Capture the cell that displays the provided text and extract its [x, y] central coordinate. 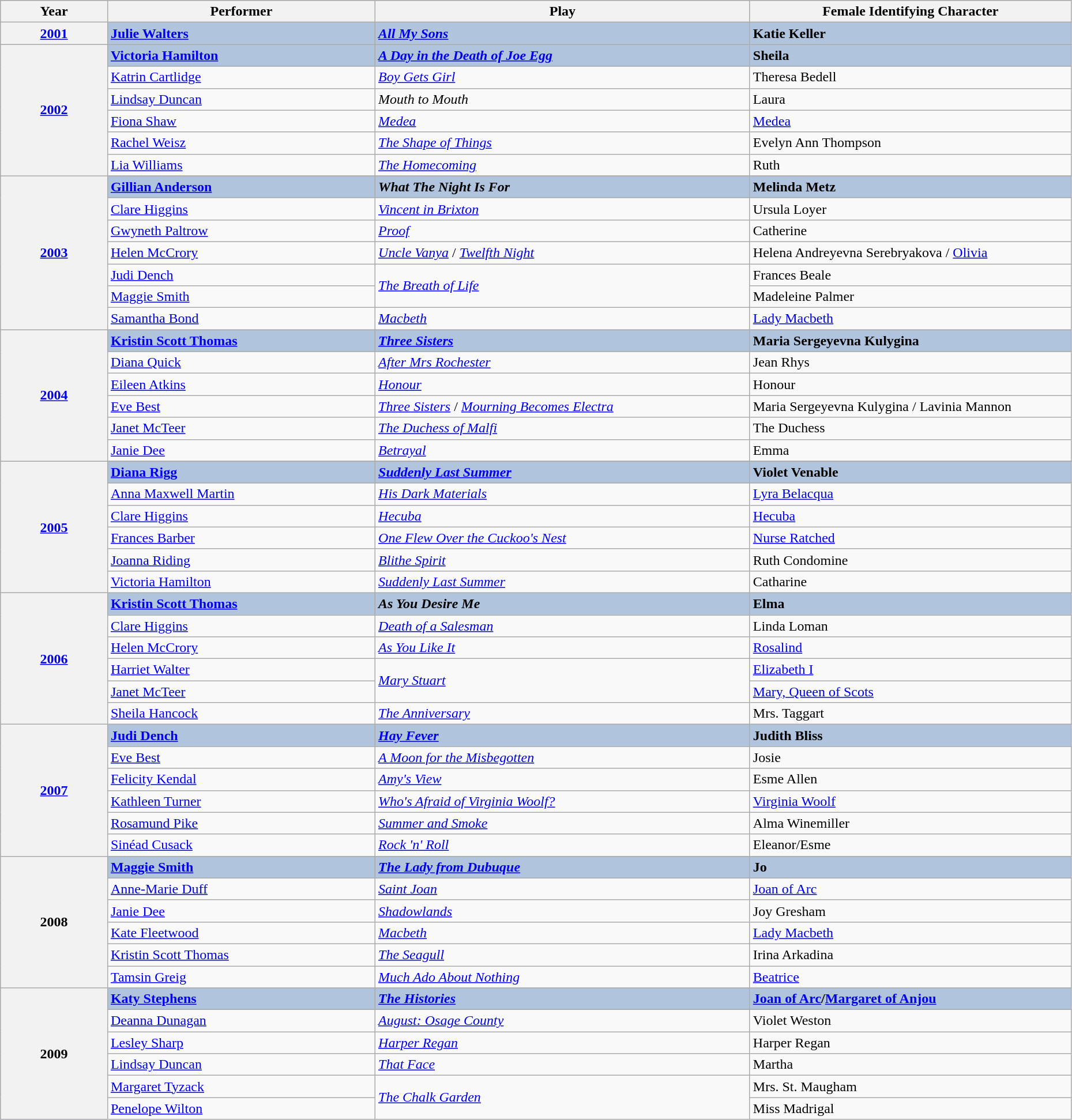
Anne-Marie Duff [241, 889]
Betrayal [563, 450]
Helena Andreyevna Serebryakova / Olivia [910, 252]
The Duchess [910, 428]
Harriet Walter [241, 670]
Esme Allen [910, 779]
Diana Rigg [241, 472]
The Chalk Garden [563, 1098]
Lyra Belacqua [910, 494]
2001 [54, 33]
Penelope Wilton [241, 1108]
Sinéad Cusack [241, 845]
Uncle Vanya / Twelfth Night [563, 252]
Much Ado About Nothing [563, 977]
Jo [910, 867]
Tamsin Greig [241, 977]
Martha [910, 1065]
Mrs. Taggart [910, 714]
Eleanor/Esme [910, 845]
A Day in the Death of Joe Egg [563, 55]
Anna Maxwell Martin [241, 494]
August: Osage County [563, 1021]
Margaret Tyzack [241, 1087]
The Shape of Things [563, 143]
Joanna Riding [241, 560]
Gwyneth Paltrow [241, 231]
Virginia Woolf [910, 801]
Three Sisters [563, 341]
Joan of Arc [910, 889]
The Histories [563, 999]
Julie Walters [241, 33]
Saint Joan [563, 889]
2006 [54, 658]
Joy Gresham [910, 911]
As You Like It [563, 648]
Who's Afraid of Virginia Woolf? [563, 801]
Elma [910, 604]
2003 [54, 252]
Katrin Cartlidge [241, 77]
Amy's View [563, 779]
Frances Beale [910, 275]
Vincent in Brixton [563, 209]
Kate Fleetwood [241, 933]
2002 [54, 110]
Mary, Queen of Scots [910, 692]
Judith Bliss [910, 736]
Felicity Kendal [241, 779]
Miss Madrigal [910, 1108]
As You Desire Me [563, 604]
Melinda Metz [910, 187]
2007 [54, 790]
2008 [54, 922]
Maria Sergeyevna Kulygina [910, 341]
Josie [910, 757]
Kathleen Turner [241, 801]
Joan of Arc/Margaret of Anjou [910, 999]
Eileen Atkins [241, 384]
A Moon for the Misbegotten [563, 757]
Laura [910, 99]
2005 [54, 527]
Sheila [910, 55]
One Flew Over the Cuckoo's Nest [563, 538]
Summer and Smoke [563, 823]
Samantha Bond [241, 319]
Rosamund Pike [241, 823]
Evelyn Ann Thompson [910, 143]
Frances Barber [241, 538]
What The Night Is For [563, 187]
Violet Venable [910, 472]
The Lady from Dubuque [563, 867]
Rachel Weisz [241, 143]
Lia Williams [241, 165]
Boy Gets Girl [563, 77]
Fiona Shaw [241, 121]
Mary Stuart [563, 681]
Elizabeth I [910, 670]
Rock 'n' Roll [563, 845]
Deanna Dunagan [241, 1021]
Nurse Ratched [910, 538]
After Mrs Rochester [563, 363]
Sheila Hancock [241, 714]
Irina Arkadina [910, 955]
That Face [563, 1065]
2004 [54, 395]
Year [54, 12]
Ruth [910, 165]
Maria Sergeyevna Kulygina / Lavinia Mannon [910, 406]
Blithe Spirit [563, 560]
Gillian Anderson [241, 187]
Jean Rhys [910, 363]
Mouth to Mouth [563, 99]
All My Sons [563, 33]
Death of a Salesman [563, 625]
Katie Keller [910, 33]
Emma [910, 450]
Katy Stephens [241, 999]
Theresa Bedell [910, 77]
The Breath of Life [563, 286]
The Anniversary [563, 714]
2009 [54, 1054]
Lesley Sharp [241, 1043]
Violet Weston [910, 1021]
The Homecoming [563, 165]
Hay Fever [563, 736]
Catherine [910, 231]
Rosalind [910, 648]
Linda Loman [910, 625]
Diana Quick [241, 363]
Beatrice [910, 977]
Female Identifying Character [910, 12]
Performer [241, 12]
Three Sisters / Mourning Becomes Electra [563, 406]
Play [563, 12]
Alma Winemiller [910, 823]
Madeleine Palmer [910, 297]
His Dark Materials [563, 494]
The Duchess of Malfi [563, 428]
Ursula Loyer [910, 209]
Ruth Condomine [910, 560]
Shadowlands [563, 911]
Catharine [910, 582]
Mrs. St. Maugham [910, 1087]
The Seagull [563, 955]
Proof [563, 231]
